Return the [x, y] coordinate for the center point of the cell that contains the specified text.  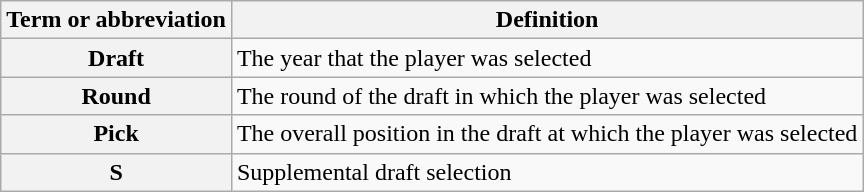
The round of the draft in which the player was selected [547, 96]
Term or abbreviation [116, 20]
Draft [116, 58]
Round [116, 96]
Definition [547, 20]
The year that the player was selected [547, 58]
Supplemental draft selection [547, 172]
Pick [116, 134]
The overall position in the draft at which the player was selected [547, 134]
S [116, 172]
